Search for the cell housing the specified text and yield its [X, Y] center coordinate. 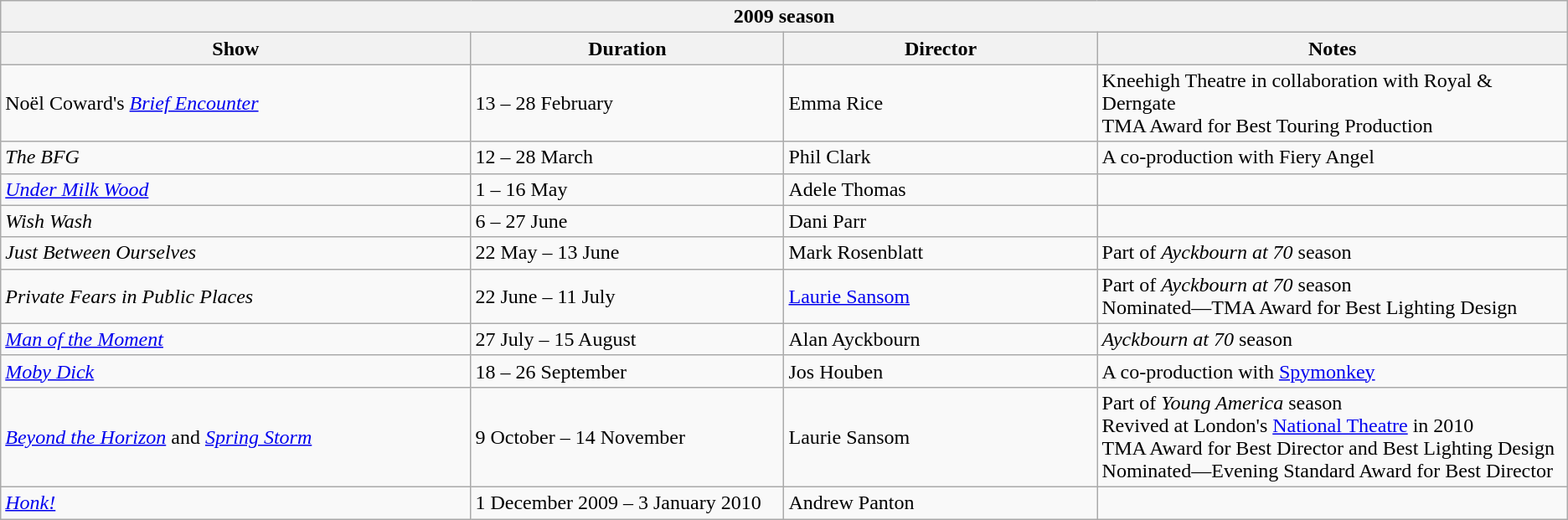
Kneehigh Theatre in collaboration with Royal & DerngateTMA Award for Best Touring Production [1332, 103]
A co-production with Fiery Angel [1332, 157]
6 – 27 June [627, 221]
9 October – 14 November [627, 437]
Private Fears in Public Places [236, 296]
22 June – 11 July [627, 296]
Mark Rosenblatt [941, 253]
Ayckbourn at 70 season [1332, 339]
Just Between Ourselves [236, 253]
Director [941, 49]
Alan Ayckbourn [941, 339]
Part of Ayckbourn at 70 season [1332, 253]
Duration [627, 49]
13 – 28 February [627, 103]
27 July – 15 August [627, 339]
Noël Coward's Brief Encounter [236, 103]
Beyond the Horizon and Spring Storm [236, 437]
1 – 16 May [627, 189]
Emma Rice [941, 103]
Wish Wash [236, 221]
Part of Ayckbourn at 70 seasonNominated—TMA Award for Best Lighting Design [1332, 296]
12 – 28 March [627, 157]
Under Milk Wood [236, 189]
Jos Houben [941, 371]
Adele Thomas [941, 189]
The BFG [236, 157]
Phil Clark [941, 157]
Man of the Moment [236, 339]
2009 season [784, 17]
22 May – 13 June [627, 253]
Show [236, 49]
Moby Dick [236, 371]
Honk! [236, 502]
A co-production with Spymonkey [1332, 371]
Notes [1332, 49]
Andrew Panton [941, 502]
18 – 26 September [627, 371]
1 December 2009 – 3 January 2010 [627, 502]
Dani Parr [941, 221]
